Return the [x, y] coordinate for the center point of the cell that contains the specified text.  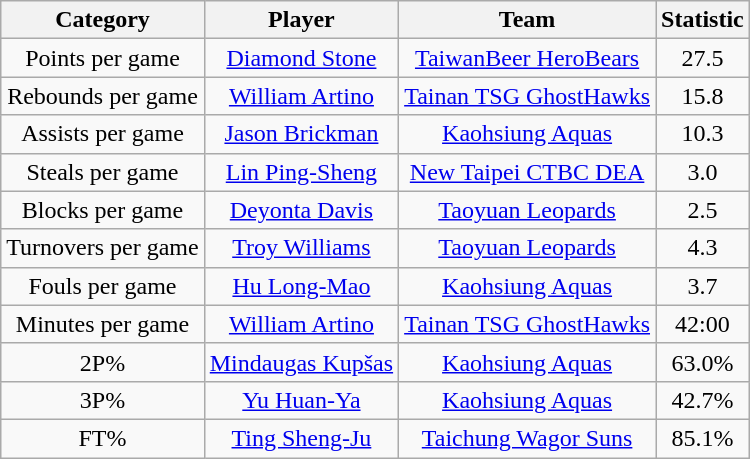
Assists per game [102, 134]
Lin Ping-Sheng [301, 172]
63.0% [703, 362]
Category [102, 20]
Points per game [102, 58]
New Taipei CTBC DEA [528, 172]
Team [528, 20]
85.1% [703, 438]
3.7 [703, 286]
Yu Huan-Ya [301, 400]
Taichung Wagor Suns [528, 438]
42:00 [703, 324]
Ting Sheng-Ju [301, 438]
Hu Long-Mao [301, 286]
10.3 [703, 134]
2P% [102, 362]
Rebounds per game [102, 96]
FT% [102, 438]
Deyonta Davis [301, 210]
Player [301, 20]
3P% [102, 400]
TaiwanBeer HeroBears [528, 58]
42.7% [703, 400]
Mindaugas Kupšas [301, 362]
4.3 [703, 248]
Steals per game [102, 172]
Blocks per game [102, 210]
Fouls per game [102, 286]
Turnovers per game [102, 248]
2.5 [703, 210]
15.8 [703, 96]
Jason Brickman [301, 134]
Statistic [703, 20]
3.0 [703, 172]
Troy Williams [301, 248]
Diamond Stone [301, 58]
27.5 [703, 58]
Minutes per game [102, 324]
